Detect which cell encompasses the target text, then output its (X, Y) center coordinate. 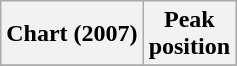
Peakposition (189, 34)
Chart (2007) (72, 34)
